Locate the cell with the specified text and output its (x, y) center coordinate. 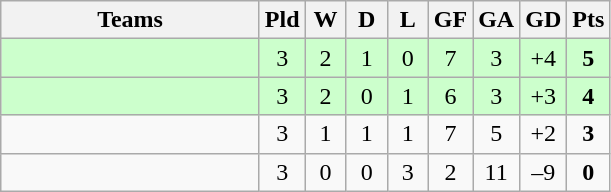
D (366, 20)
4 (588, 96)
GA (496, 20)
6 (450, 96)
GF (450, 20)
Pts (588, 20)
+4 (544, 58)
GD (544, 20)
+3 (544, 96)
–9 (544, 172)
Teams (130, 20)
L (408, 20)
11 (496, 172)
Pld (282, 20)
W (326, 20)
+2 (544, 134)
